Determine the (x, y) coordinate at the center of the cell enclosing the given text.  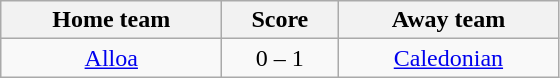
Alloa (112, 58)
Away team (448, 20)
0 – 1 (280, 58)
Home team (112, 20)
Caledonian (448, 58)
Score (280, 20)
